Provide the [x, y] coordinate of the cell's center where the given text is located.  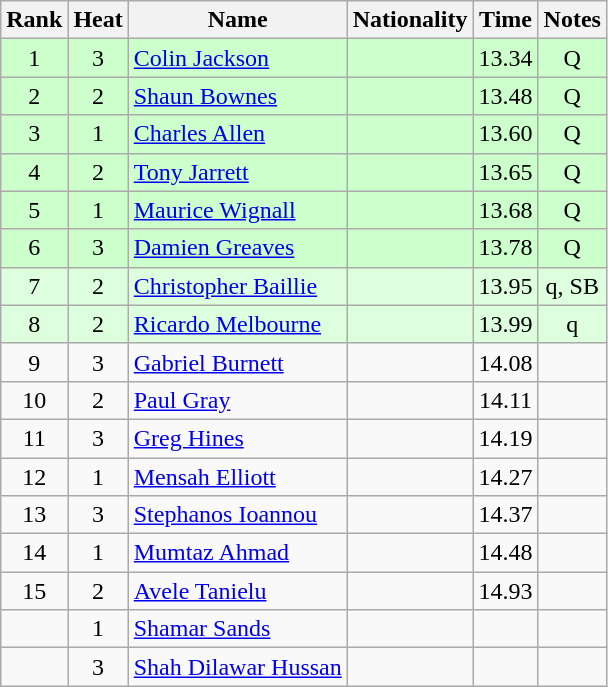
Paul Gray [238, 400]
14.11 [506, 400]
9 [34, 362]
14.93 [506, 591]
14.19 [506, 438]
Stephanos Ioannou [238, 515]
14.27 [506, 477]
Notes [572, 20]
15 [34, 591]
Avele Tanielu [238, 591]
14.48 [506, 553]
13 [34, 515]
4 [34, 172]
13.65 [506, 172]
Colin Jackson [238, 58]
13.68 [506, 210]
Nationality [410, 20]
13.78 [506, 248]
8 [34, 324]
Rank [34, 20]
Mumtaz Ahmad [238, 553]
Heat [98, 20]
13.99 [506, 324]
13.48 [506, 96]
Tony Jarrett [238, 172]
Maurice Wignall [238, 210]
11 [34, 438]
Charles Allen [238, 134]
Shah Dilawar Hussan [238, 667]
Greg Hines [238, 438]
Christopher Baillie [238, 286]
q [572, 324]
q, SB [572, 286]
Ricardo Melbourne [238, 324]
13.95 [506, 286]
12 [34, 477]
14.08 [506, 362]
Mensah Elliott [238, 477]
Shaun Bownes [238, 96]
13.60 [506, 134]
14 [34, 553]
6 [34, 248]
Name [238, 20]
Time [506, 20]
Gabriel Burnett [238, 362]
Shamar Sands [238, 629]
7 [34, 286]
10 [34, 400]
14.37 [506, 515]
13.34 [506, 58]
Damien Greaves [238, 248]
5 [34, 210]
